Capture the cell that displays the provided text and extract its [X, Y] central coordinate. 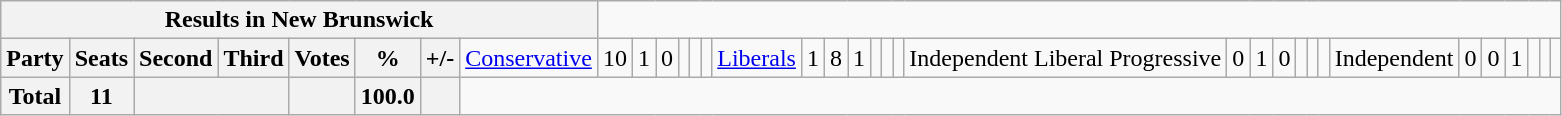
Liberals [757, 58]
Results in New Brunswick [300, 20]
8 [836, 58]
Party [35, 58]
Votes [322, 58]
Total [35, 96]
Independent [1394, 58]
100.0 [388, 96]
% [388, 58]
10 [614, 58]
Third [254, 58]
11 [101, 96]
Second [176, 58]
Independent Liberal Progressive [1066, 58]
+/- [440, 58]
Seats [101, 58]
Conservative [529, 58]
